Return the (x, y) coordinate for the center point of the cell that contains the specified text.  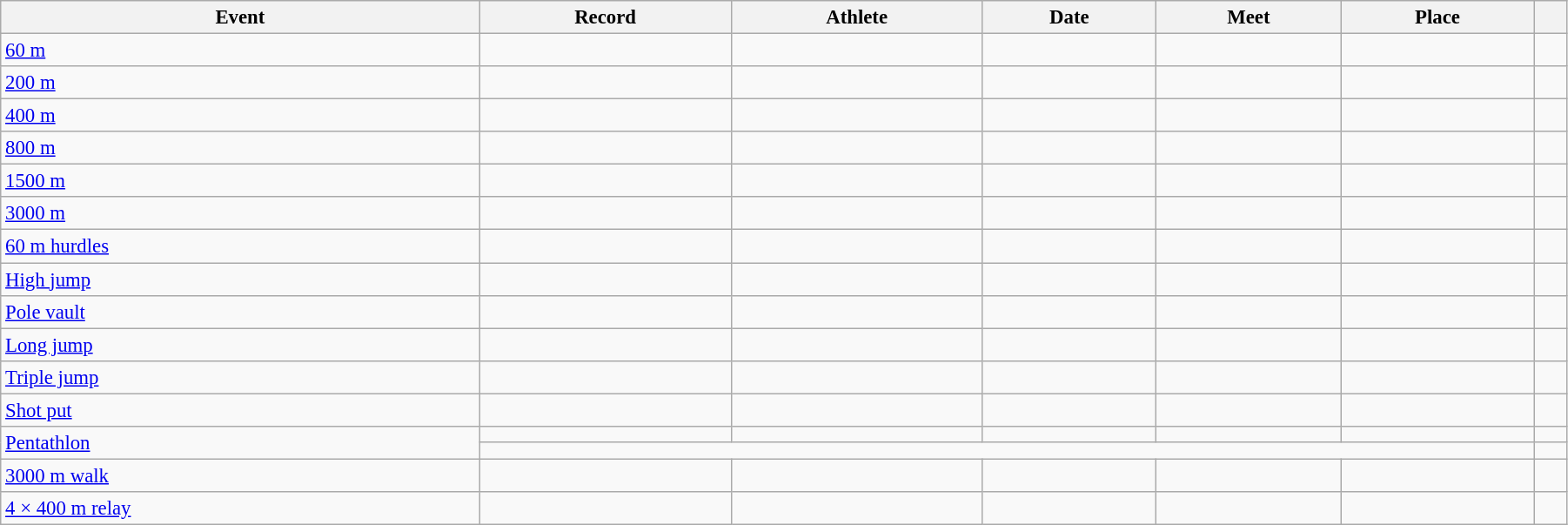
Athlete (856, 17)
3000 m walk (240, 475)
3000 m (240, 213)
Pole vault (240, 312)
400 m (240, 116)
Place (1437, 17)
Date (1069, 17)
1500 m (240, 181)
60 m hurdles (240, 246)
High jump (240, 279)
Triple jump (240, 377)
Shot put (240, 410)
4 × 400 m relay (240, 508)
Pentathlon (240, 443)
200 m (240, 83)
60 m (240, 50)
800 m (240, 148)
Meet (1250, 17)
Record (606, 17)
Long jump (240, 345)
Event (240, 17)
